Provide the (x, y) coordinate of the cell's center where the given text is located.  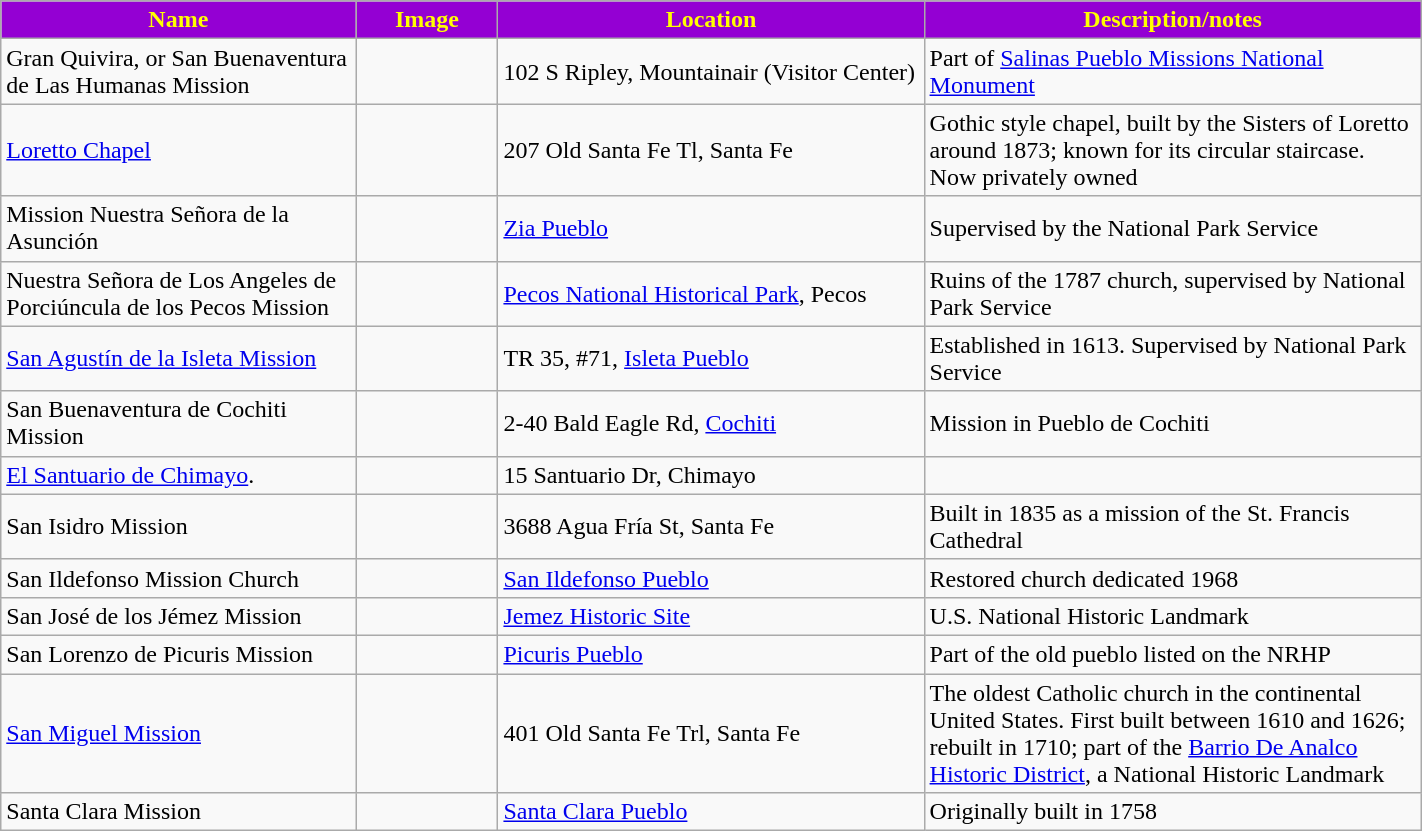
2-40 Bald Eagle Rd, Cochiti (711, 424)
102 S Ripley, Mountainair (Visitor Center) (711, 72)
Gran Quivira, or San Buenaventura de Las Humanas Mission (178, 72)
15 Santuario Dr, Chimayo (711, 475)
Established in 1613. Supervised by National Park Service (1172, 358)
Loretto Chapel (178, 150)
San Miguel Mission (178, 734)
Santa Clara Pueblo (711, 812)
San Buenaventura de Cochiti Mission (178, 424)
Mission Nuestra Señora de la Asunción (178, 228)
Part of Salinas Pueblo Missions National Monument (1172, 72)
San Lorenzo de Picuris Mission (178, 654)
Restored church dedicated 1968 (1172, 578)
San Agustín de la Isleta Mission (178, 358)
San José de los Jémez Mission (178, 616)
San Ildefonso Mission Church (178, 578)
Originally built in 1758 (1172, 812)
Zia Pueblo (711, 228)
Name (178, 20)
Image (427, 20)
TR 35, #71, Isleta Pueblo (711, 358)
Ruins of the 1787 church, supervised by National Park Service (1172, 294)
El Santuario de Chimayo. (178, 475)
401 Old Santa Fe Trl, Santa Fe (711, 734)
Jemez Historic Site (711, 616)
Nuestra Señora de Los Angeles de Porciúncula de los Pecos Mission (178, 294)
Built in 1835 as a mission of the St. Francis Cathedral (1172, 526)
Santa Clara Mission (178, 812)
Gothic style chapel, built by the Sisters of Loretto around 1873; known for its circular staircase. Now privately owned (1172, 150)
207 Old Santa Fe Tl, Santa Fe (711, 150)
U.S. National Historic Landmark (1172, 616)
Picuris Pueblo (711, 654)
Description/notes (1172, 20)
Location (711, 20)
Part of the old pueblo listed on the NRHP (1172, 654)
Mission in Pueblo de Cochiti (1172, 424)
3688 Agua Fría St, Santa Fe (711, 526)
San Ildefonso Pueblo (711, 578)
Supervised by the National Park Service (1172, 228)
Pecos National Historical Park, Pecos (711, 294)
San Isidro Mission (178, 526)
